Pinpoint the cell where the given text exists, returning its (x, y) midpoint coordinate. 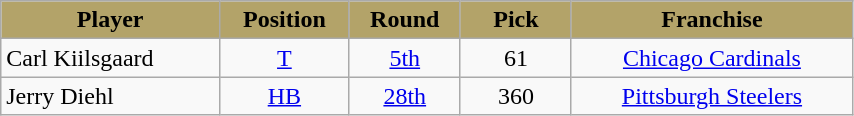
Carl Kiilsgaard (110, 58)
Chicago Cardinals (712, 58)
61 (516, 58)
Franchise (712, 20)
Jerry Diehl (110, 96)
HB (285, 96)
360 (516, 96)
Pittsburgh Steelers (712, 96)
5th (404, 58)
Round (404, 20)
Player (110, 20)
Pick (516, 20)
28th (404, 96)
T (285, 58)
Position (285, 20)
